Extract the [X, Y] coordinate from the center of the cell holding the provided text.  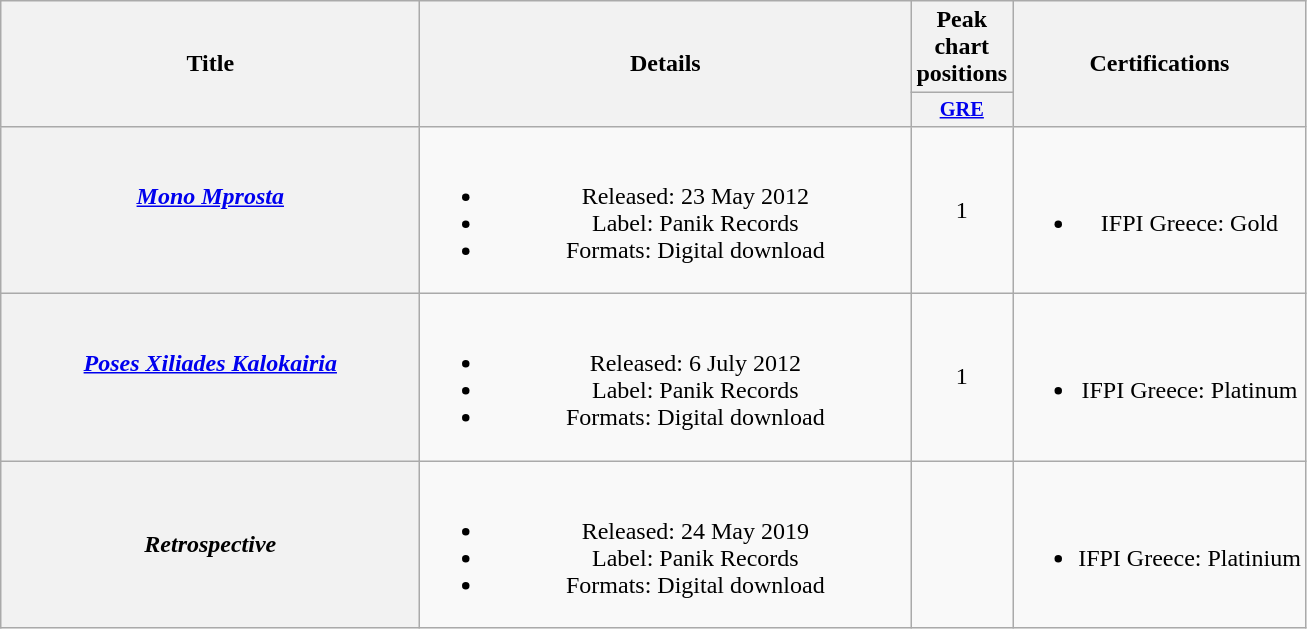
Released: 24 May 2019Label: Panik RecordsFormats: Digital download [666, 544]
Certifications [1160, 64]
Released: 6 July 2012Label: Panik RecordsFormats: Digital download [666, 378]
IFPI Greece: Platinum [1160, 378]
Poses Xiliades Kalokairia [210, 378]
Released: 23 May 2012Label: Panik RecordsFormats: Digital download [666, 210]
Mono Mprosta [210, 210]
IFPI Greece: Gold [1160, 210]
GRE [962, 110]
Peak chart positions [962, 47]
Title [210, 64]
Details [666, 64]
IFPI Greece: Platinium [1160, 544]
Retrospective [210, 544]
